Return the [x, y] coordinate for the center point of the cell that contains the specified text.  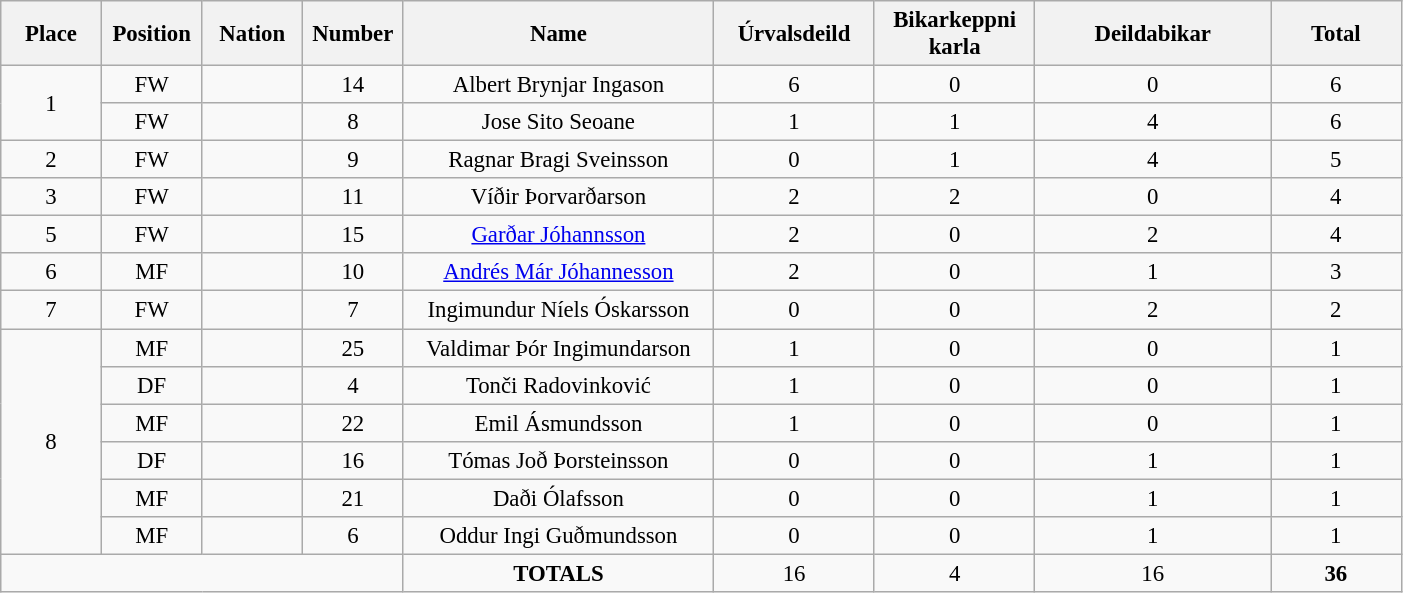
Úrvalsdeild [794, 34]
Nation [252, 34]
Víðir Þorvarðarson [558, 197]
36 [1336, 573]
Position [152, 34]
Jose Sito Seoane [558, 122]
Bikarkeppni karla [954, 34]
Deildabikar [1153, 34]
Name [558, 34]
Number [354, 34]
Place [52, 34]
Total [1336, 34]
Tómas Joð Þorsteinsson [558, 460]
Emil Ásmundsson [558, 423]
Daði Ólafsson [558, 498]
Oddur Ingi Guðmundsson [558, 536]
25 [354, 348]
Albert Brynjar Ingason [558, 85]
11 [354, 197]
Andrés Már Jóhannesson [558, 273]
14 [354, 85]
Ingimundur Níels Óskarsson [558, 310]
10 [354, 273]
22 [354, 423]
15 [354, 235]
Garðar Jóhannsson [558, 235]
Ragnar Bragi Sveinsson [558, 160]
Tonči Radovinković [558, 385]
21 [354, 498]
9 [354, 160]
TOTALS [558, 573]
Valdimar Þór Ingimundarson [558, 348]
